Output the (X, Y) coordinate of the center of the cell containing the given text.  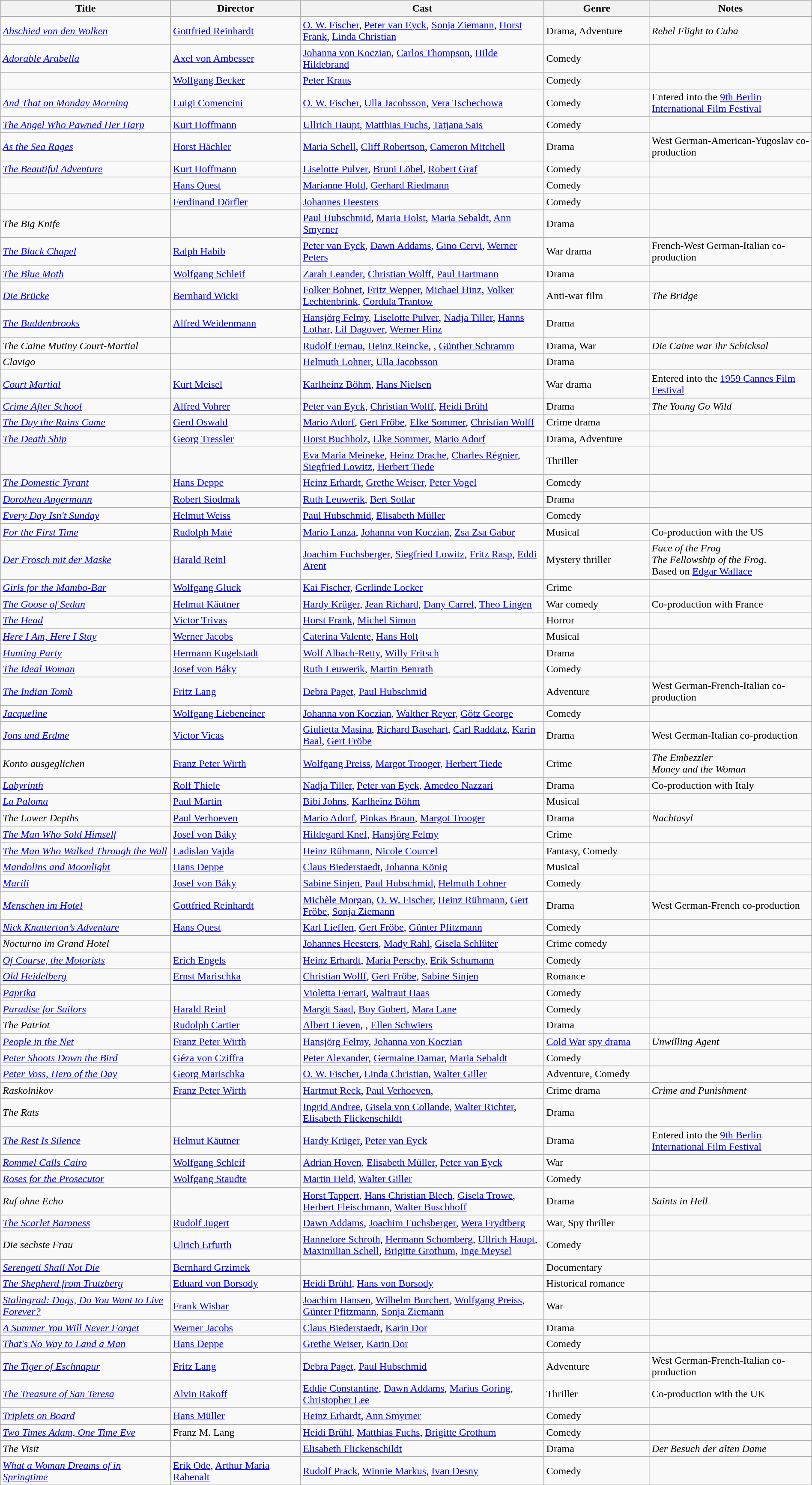
Ralph Habib (236, 251)
The Embezzler Money and the Woman (731, 763)
West German-American-Yugoslav co-production (731, 147)
Ruth Leuwerik, Bert Sotlar (422, 499)
Fantasy, Comedy (597, 850)
Hartmut Reck, Paul Verhoeven, (422, 1090)
Alvin Rakoff (236, 1394)
Horst Buchholz, Elke Sommer, Mario Adorf (422, 439)
Dawn Addams, Joachim Fuchsberger, Wera Frydtberg (422, 1223)
Title (86, 9)
Alfred Weidenmann (236, 324)
O. W. Fischer, Peter van Eyck, Sonja Ziemann, Horst Frank, Linda Christian (422, 31)
The Beautiful Adventure (86, 169)
Saints in Hell (731, 1201)
The Angel Who Pawned Her Harp (86, 125)
Johannes Heesters (422, 201)
Documentary (597, 1267)
Kai Fischer, Gerlinde Locker (422, 587)
Co-production with the UK (731, 1394)
Bernhard Grzimek (236, 1267)
La Paloma (86, 802)
Jacqueline (86, 713)
Paul Hubschmid, Elisabeth Müller (422, 515)
Wolfgang Gluck (236, 587)
Labyrinth (86, 785)
Every Day Isn't Sunday (86, 515)
Adrian Hoven, Elisabeth Müller, Peter van Eyck (422, 1162)
Wolfgang Preiss, Margot Trooger, Herbert Tiede (422, 763)
Wolfgang Staudte (236, 1179)
Stalingrad: Dogs, Do You Want to Live Forever? (86, 1306)
West German-Italian co-production (731, 735)
Eddie Constantine, Dawn Addams, Marius Goring, Christopher Lee (422, 1394)
Violetta Ferrari, Waltraut Haas (422, 993)
Cast (422, 9)
Serengeti Shall Not Die (86, 1267)
Albert Lieven, , Ellen Schwiers (422, 1025)
Johanna von Koczian, Walther Reyer, Götz George (422, 713)
Unwilling Agent (731, 1042)
Christian Wolff, Gert Fröbe, Sabine Sinjen (422, 976)
Karl Lieffen, Gert Fröbe, Günter Pfitzmann (422, 928)
Rommel Calls Cairo (86, 1162)
Triplets on Board (86, 1416)
Ferdinand Dörfler (236, 201)
French-West German-Italian co-production (731, 251)
The Treasure of San Teresa (86, 1394)
Ernst Marischka (236, 976)
Rolf Thiele (236, 785)
O. W. Fischer, Ulla Jacobsson, Vera Tschechowa (422, 103)
Entered into the 1959 Cannes Film Festival (731, 384)
As the Sea Rages (86, 147)
The Patriot (86, 1025)
Dorothea Angermann (86, 499)
West German-French co-production (731, 905)
Nachtasyl (731, 818)
Johannes Heesters, Mady Rahl, Gisela Schlüter (422, 944)
Co-production with the US (731, 532)
Wolf Albach-Retty, Willy Fritsch (422, 653)
Georg Tressler (236, 439)
Rudolf Jugert (236, 1223)
Roses for the Prosecutor (86, 1179)
Peter van Eyck, Christian Wolff, Heidi Brühl (422, 406)
Bernhard Wicki (236, 296)
Adorable Arabella (86, 58)
People in the Net (86, 1042)
Joachim Fuchsberger, Siegfried Lowitz, Fritz Rasp, Eddi Arent (422, 560)
Paul Hubschmid, Maria Holst, Maria Sebaldt, Ann Smyrner (422, 224)
Karlheinz Böhm, Hans Nielsen (422, 384)
Luigi Comencini (236, 103)
The Black Chapel (86, 251)
Horror (597, 620)
Bibi Johns, Karlheinz Böhm (422, 802)
Drama, War (597, 346)
Georg Marischka (236, 1074)
Hunting Party (86, 653)
Rudolf Prack, Winnie Markus, Ivan Desny (422, 1470)
Die Caine war ihr Schicksal (731, 346)
Liselotte Pulver, Bruni Löbel, Robert Graf (422, 169)
Erich Engels (236, 960)
O. W. Fischer, Linda Christian, Walter Giller (422, 1074)
Historical romance (597, 1284)
Folker Bohnet, Fritz Wepper, Michael Hinz, Volker Lechtenbrink, Cordula Trantow (422, 296)
Hans Müller (236, 1416)
Martin Held, Walter Giller (422, 1179)
War comedy (597, 604)
Horst Tappert, Hans Christian Blech, Gisela Trowe, Herbert Fleischmann, Walter Buschhoff (422, 1201)
Eduard von Borsody (236, 1284)
Ruf ohne Echo (86, 1201)
The Young Go Wild (731, 406)
The Goose of Sedan (86, 604)
Alfred Vohrer (236, 406)
The Rest Is Silence (86, 1141)
The Death Ship (86, 439)
Horst Hächler (236, 147)
Wolfgang Becker (236, 81)
Rudolf Fernau, Heinz Reincke, , Günther Schramm (422, 346)
Here I Am, Here I Stay (86, 637)
Franz M. Lang (236, 1432)
The Domestic Tyrant (86, 483)
Co-production with France (731, 604)
Helmut Weiss (236, 515)
Caterina Valente, Hans Holt (422, 637)
Director (236, 9)
Ullrich Haupt, Matthias Fuchs, Tatjana Sais (422, 125)
A Summer You Will Never Forget (86, 1328)
Rebel Flight to Cuba (731, 31)
Hansjörg Felmy, Johanna von Koczian (422, 1042)
The Visit (86, 1449)
Clavigo (86, 362)
Of Course, the Motorists (86, 960)
Mario Lanza, Johanna von Koczian, Zsa Zsa Gabor (422, 532)
Victor Trivas (236, 620)
Gerd Oswald (236, 422)
Horst Frank, Michel Simon (422, 620)
The Shepherd from Trutzberg (86, 1284)
Grethe Weiser, Karin Dor (422, 1344)
Eva Maria Meineke, Heinz Drache, Charles Régnier, Siegfried Lowitz, Herbert Tiede (422, 461)
Victor Vicas (236, 735)
Menschen im Hotel (86, 905)
Margit Saad, Boy Gobert, Mara Lane (422, 1009)
Rudolph Maté (236, 532)
The Buddenbrooks (86, 324)
Mario Adorf, Gert Fröbe, Elke Sommer, Christian Wolff (422, 422)
That's No Way to Land a Man (86, 1344)
Court Martial (86, 384)
Hardy Krüger, Jean Richard, Dany Carrel, Theo Lingen (422, 604)
Nadja Tiller, Peter van Eyck, Amedeo Nazzari (422, 785)
For the First Time (86, 532)
The Blue Moth (86, 274)
The Lower Depths (86, 818)
Ingrid Andree, Gisela von Collande, Walter Richter, Elisabeth Flickenschildt (422, 1112)
Ruth Leuwerik, Martin Benrath (422, 669)
Die Brücke (86, 296)
What a Woman Dreams of in Springtime (86, 1470)
Helmuth Lohner, Ulla Jacobsson (422, 362)
Heinz Erhardt, Maria Perschy, Erik Schumann (422, 960)
War, Spy thriller (597, 1223)
Abschied von den Wolken (86, 31)
Peter Voss, Hero of the Day (86, 1074)
Cold War spy drama (597, 1042)
Peter Alexander, Germaine Damar, Maria Sebaldt (422, 1058)
Axel von Ambesser (236, 58)
Heinz Erhardt, Ann Smyrner (422, 1416)
Nick Knatterton’s Adventure (86, 928)
The Rats (86, 1112)
The Scarlet Baroness (86, 1223)
Claus Biederstaedt, Karin Dor (422, 1328)
Ulrich Erfurth (236, 1245)
Claus Biederstaedt, Johanna König (422, 867)
Sabine Sinjen, Paul Hubschmid, Helmuth Lohner (422, 883)
Johanna von Koczian, Carlos Thompson, Hilde Hildebrand (422, 58)
Old Heidelberg (86, 976)
The Head (86, 620)
Two Times Adam, One Time Eve (86, 1432)
Heinz Erhardt, Grethe Weiser, Peter Vogel (422, 483)
Der Besuch der alten Dame (731, 1449)
Hardy Krüger, Peter van Eyck (422, 1141)
Mario Adorf, Pinkas Braun, Margot Trooger (422, 818)
Erik Ode, Arthur Maria Rabenalt (236, 1470)
Mandolins and Moonlight (86, 867)
Genre (597, 9)
Wolfgang Liebeneiner (236, 713)
Notes (731, 9)
Robert Siodmak (236, 499)
Raskolnikov (86, 1090)
The Big Knife (86, 224)
The Bridge (731, 296)
Crime After School (86, 406)
Mystery thriller (597, 560)
Paul Verhoeven (236, 818)
The Caine Mutiny Court-Martial (86, 346)
The Man Who Walked Through the Wall (86, 850)
Der Frosch mit der Maske (86, 560)
Hannelore Schroth, Hermann Schomberg, Ullrich Haupt, Maximilian Schell, Brigitte Grothum, Inge Meysel (422, 1245)
Ladislao Vajda (236, 850)
Heidi Brühl, Hans von Borsody (422, 1284)
Paprika (86, 993)
The Man Who Sold Himself (86, 834)
Peter Shoots Down the Bird (86, 1058)
Marili (86, 883)
Co-production with Italy (731, 785)
Hildegard Knef, Hansjörg Felmy (422, 834)
The Tiger of Eschnapur (86, 1366)
Romance (597, 976)
Anti-war film (597, 296)
The Day the Rains Came (86, 422)
The Ideal Woman (86, 669)
Giulietta Masina, Richard Basehart, Carl Raddatz, Karin Baal, Gert Fröbe (422, 735)
Kurt Meisel (236, 384)
Géza von Cziffra (236, 1058)
Joachim Hansen, Wilhelm Borchert, Wolfgang Preiss, Günter Pfitzmann, Sonja Ziemann (422, 1306)
Konto ausgeglichen (86, 763)
Jons und Erdme (86, 735)
Zarah Leander, Christian Wolff, Paul Hartmann (422, 274)
Crime and Punishment (731, 1090)
The Indian Tomb (86, 692)
Rudolph Cartier (236, 1025)
Crime comedy (597, 944)
Michèle Morgan, O. W. Fischer, Heinz Rühmann, Gert Fröbe, Sonja Ziemann (422, 905)
Die sechste Frau (86, 1245)
Elisabeth Flickenschildt (422, 1449)
Heinz Rühmann, Nicole Courcel (422, 850)
Frank Wisbar (236, 1306)
Marianne Hold, Gerhard Riedmann (422, 185)
And That on Monday Morning (86, 103)
Peter van Eyck, Dawn Addams, Gino Cervi, Werner Peters (422, 251)
Peter Kraus (422, 81)
Hermann Kugelstadt (236, 653)
Adventure, Comedy (597, 1074)
Nocturno im Grand Hotel (86, 944)
Heidi Brühl, Matthias Fuchs, Brigitte Grothum (422, 1432)
Paul Martin (236, 802)
Face of the Frog The Fellowship of the Frog. Based on Edgar Wallace (731, 560)
Maria Schell, Cliff Robertson, Cameron Mitchell (422, 147)
Hansjörg Felmy, Liselotte Pulver, Nadja Tiller, Hanns Lothar, Lil Dagover, Werner Hinz (422, 324)
Girls for the Mambo-Bar (86, 587)
Paradise for Sailors (86, 1009)
